Detect which cell encompasses the target text, then output its (x, y) center coordinate. 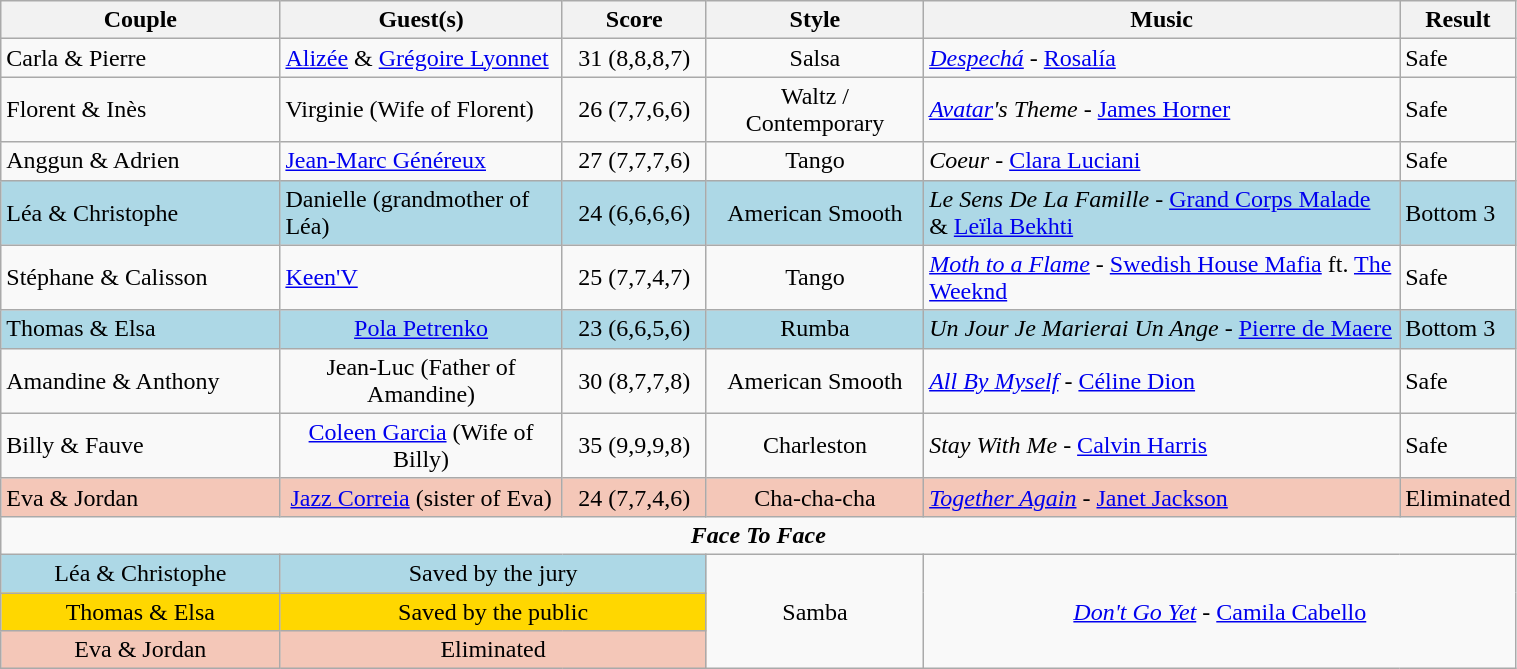
Rumba (814, 329)
All By Myself - Céline Dion (1162, 380)
30 (8,7,7,8) (634, 380)
Salsa (814, 58)
Stay With Me - Calvin Harris (1162, 446)
Together Again - Janet Jackson (1162, 497)
Un Jour Je Marierai Un Ange - Pierre de Maere (1162, 329)
Samba (814, 611)
Waltz / Contemporary (814, 110)
23 (6,6,5,6) (634, 329)
Billy & Fauve (140, 446)
Saved by the jury (493, 573)
Carla & Pierre (140, 58)
Saved by the public (493, 611)
Keen'V (421, 278)
Couple (140, 20)
27 (7,7,7,6) (634, 161)
Jean-Luc (Father of Amandine) (421, 380)
Cha-cha-cha (814, 497)
24 (6,6,6,6) (634, 212)
Stéphane & Calisson (140, 278)
24 (7,7,4,6) (634, 497)
Danielle (grandmother of Léa) (421, 212)
Florent & Inès (140, 110)
Result (1458, 20)
Alizée & Grégoire Lyonnet (421, 58)
Coeur - Clara Luciani (1162, 161)
Despechá - Rosalía (1162, 58)
Jean-Marc Généreux (421, 161)
Coleen Garcia (Wife of Billy) (421, 446)
Style (814, 20)
Le Sens De La Famille - Grand Corps Malade & Leïla Bekhti (1162, 212)
Guest(s) (421, 20)
Amandine & Anthony (140, 380)
Jazz Correia (sister of Eva) (421, 497)
Face To Face (758, 535)
26 (7,7,6,6) (634, 110)
25 (7,7,4,7) (634, 278)
35 (9,9,9,8) (634, 446)
Charleston (814, 446)
Don't Go Yet - Camila Cabello (1220, 611)
31 (8,8,8,7) (634, 58)
Moth to a Flame - Swedish House Mafia ft. The Weeknd (1162, 278)
Music (1162, 20)
Avatar's Theme - James Horner (1162, 110)
Virginie (Wife of Florent) (421, 110)
Score (634, 20)
Pola Petrenko (421, 329)
Anggun & Adrien (140, 161)
